Scan for the cell matching the given text and deliver its [x, y] coordinate at center. 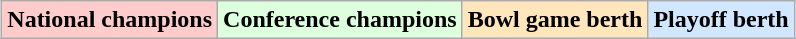
National champions [110, 20]
Conference champions [340, 20]
Playoff berth [721, 20]
Bowl game berth [555, 20]
